Detect which cell encompasses the target text, then output its (X, Y) center coordinate. 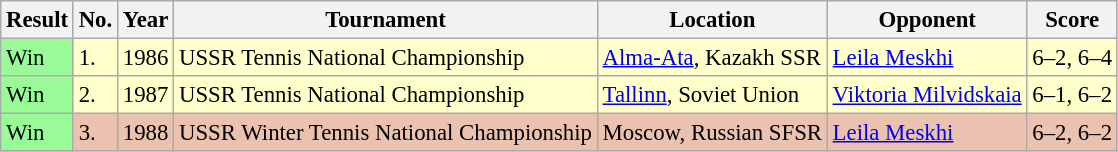
Year (145, 20)
1988 (145, 133)
Alma-Ata, Kazakh SSR (712, 58)
Tallinn, Soviet Union (712, 95)
2. (95, 95)
Result (38, 20)
3. (95, 133)
Location (712, 20)
1986 (145, 58)
1987 (145, 95)
USSR Winter Tennis National Championship (386, 133)
Viktoria Milvidskaia (927, 95)
Moscow, Russian SFSR (712, 133)
6–1, 6–2 (1072, 95)
6–2, 6–4 (1072, 58)
Score (1072, 20)
No. (95, 20)
Opponent (927, 20)
6–2, 6–2 (1072, 133)
Tournament (386, 20)
1. (95, 58)
